Determine the (x, y) coordinate at the center of the cell enclosing the given text.  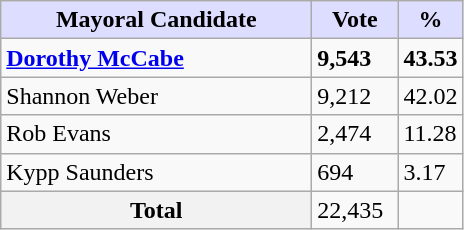
694 (355, 172)
3.17 (430, 172)
42.02 (430, 96)
Total (156, 210)
% (430, 20)
2,474 (355, 134)
43.53 (430, 58)
11.28 (430, 134)
Kypp Saunders (156, 172)
Mayoral Candidate (156, 20)
Shannon Weber (156, 96)
22,435 (355, 210)
Rob Evans (156, 134)
Vote (355, 20)
9,212 (355, 96)
9,543 (355, 58)
Dorothy McCabe (156, 58)
